Provide the (x, y) coordinate of the cell's center where the given text is located.  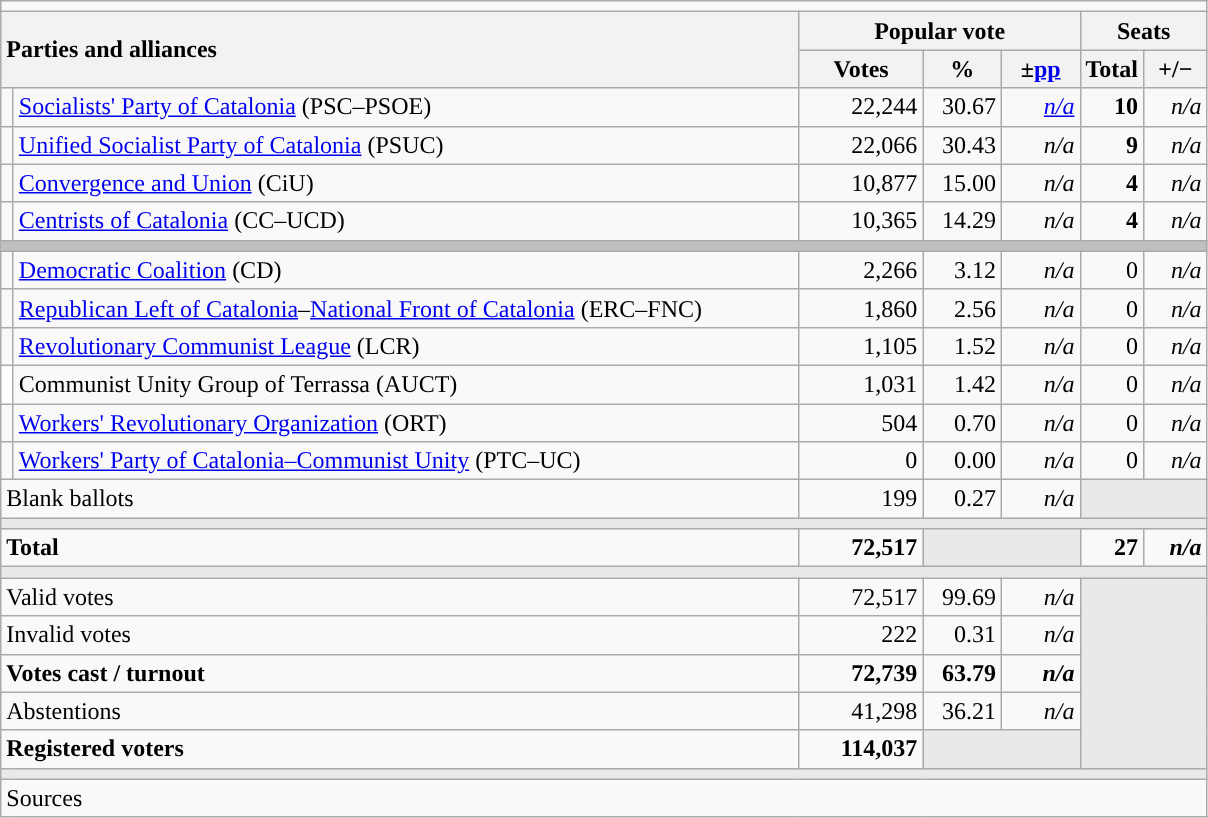
Workers' Party of Catalonia–Communist Unity (PTC–UC) (406, 461)
% (962, 69)
99.69 (962, 597)
Registered voters (400, 749)
0.00 (962, 461)
10,365 (861, 221)
9 (1112, 145)
Seats (1144, 31)
0.27 (962, 499)
Invalid votes (400, 635)
1,860 (861, 308)
222 (861, 635)
Unified Socialist Party of Catalonia (PSUC) (406, 145)
22,066 (861, 145)
Workers' Revolutionary Organization (ORT) (406, 423)
3.12 (962, 270)
2,266 (861, 270)
Convergence and Union (CiU) (406, 183)
1,105 (861, 346)
Popular vote (940, 31)
504 (861, 423)
1.42 (962, 384)
114,037 (861, 749)
Centrists of Catalonia (CC–UCD) (406, 221)
Blank ballots (400, 499)
+/− (1176, 69)
±pp (1040, 69)
Votes (861, 69)
0.31 (962, 635)
Revolutionary Communist League (LCR) (406, 346)
27 (1112, 548)
Parties and alliances (400, 50)
Communist Unity Group of Terrassa (AUCT) (406, 384)
Sources (604, 798)
15.00 (962, 183)
Abstentions (400, 711)
199 (861, 499)
2.56 (962, 308)
10 (1112, 107)
Socialists' Party of Catalonia (PSC–PSOE) (406, 107)
Valid votes (400, 597)
36.21 (962, 711)
1,031 (861, 384)
Democratic Coalition (CD) (406, 270)
Republican Left of Catalonia–National Front of Catalonia (ERC–FNC) (406, 308)
1.52 (962, 346)
41,298 (861, 711)
72,739 (861, 673)
14.29 (962, 221)
30.67 (962, 107)
63.79 (962, 673)
30.43 (962, 145)
0.70 (962, 423)
10,877 (861, 183)
Votes cast / turnout (400, 673)
22,244 (861, 107)
